For the text-containing cell, return its midpoint in (x, y) coordinate format. 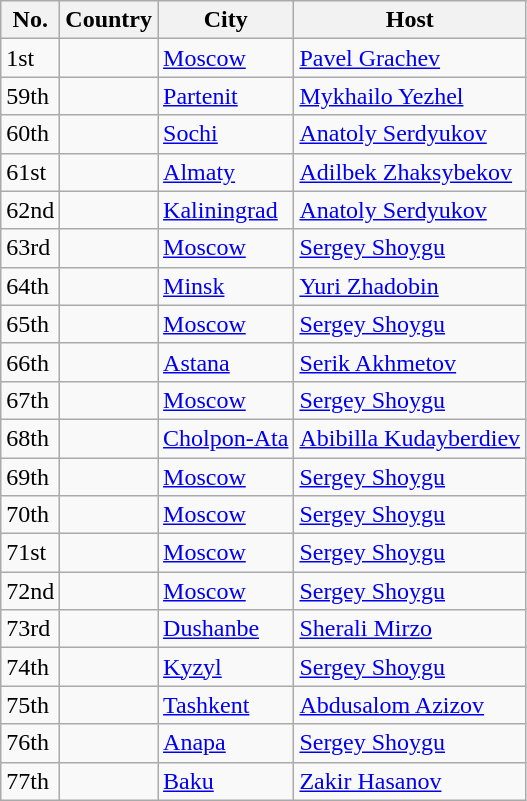
69th (30, 477)
65th (30, 324)
Mykhailo Yezhel (410, 96)
70th (30, 515)
Country (109, 20)
1st (30, 58)
Sherali Mirzo (410, 629)
Pavel Grachev (410, 58)
Minsk (226, 286)
Kaliningrad (226, 210)
60th (30, 134)
Zakir Hasanov (410, 781)
67th (30, 400)
Kyzyl (226, 667)
Dushanbe (226, 629)
Partenit (226, 96)
Abdusalom Azizov (410, 705)
64th (30, 286)
61st (30, 172)
Tashkent (226, 705)
68th (30, 438)
Yuri Zhadobin (410, 286)
74th (30, 667)
59th (30, 96)
Astana (226, 362)
Serik Akhmetov (410, 362)
City (226, 20)
73rd (30, 629)
Sochi (226, 134)
Abibilla Kudayberdiev (410, 438)
Almaty (226, 172)
71st (30, 553)
72nd (30, 591)
Baku (226, 781)
Adilbek Zhaksybekov (410, 172)
Cholpon-Ata (226, 438)
63rd (30, 248)
Anapa (226, 743)
Host (410, 20)
62nd (30, 210)
66th (30, 362)
77th (30, 781)
76th (30, 743)
75th (30, 705)
No. (30, 20)
